Scan for the cell matching the given text and deliver its (x, y) coordinate at center. 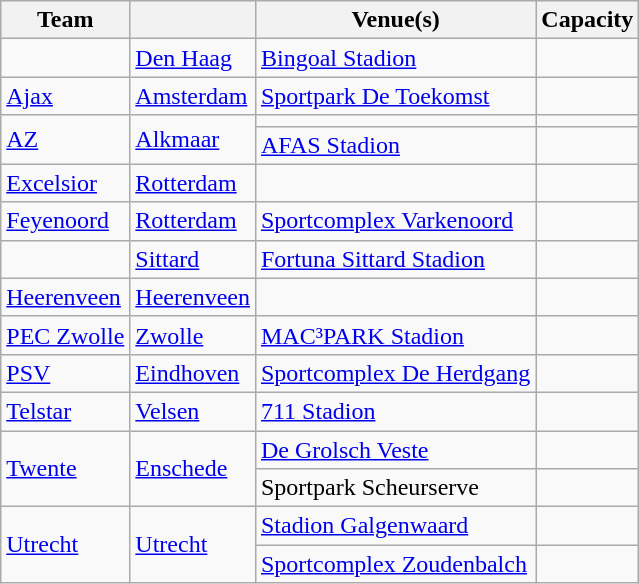
Sportpark Scheurserve (395, 488)
Stadion Galgenwaard (395, 526)
Sittard (193, 259)
Eindhoven (193, 373)
Ajax (66, 96)
Sportcomplex Varkenoord (395, 221)
Twente (66, 468)
Sportpark De Toekomst (395, 96)
711 Stadion (395, 411)
Alkmaar (193, 140)
Enschede (193, 468)
MAC³PARK Stadion (395, 335)
Amsterdam (193, 96)
Velsen (193, 411)
Feyenoord (66, 221)
De Grolsch Veste (395, 449)
Den Haag (193, 58)
AZ (66, 140)
Excelsior (66, 183)
PSV (66, 373)
Capacity (588, 20)
AFAS Stadion (395, 145)
Team (66, 20)
Bingoal Stadion (395, 58)
Telstar (66, 411)
Zwolle (193, 335)
Sportcomplex Zoudenbalch (395, 564)
PEC Zwolle (66, 335)
Sportcomplex De Herdgang (395, 373)
Fortuna Sittard Stadion (395, 259)
Venue(s) (395, 20)
